For the text-containing cell, return its midpoint in [x, y] coordinate format. 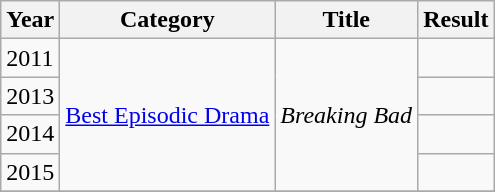
2011 [30, 58]
Title [346, 20]
2014 [30, 134]
Breaking Bad [346, 115]
Result [456, 20]
2013 [30, 96]
Year [30, 20]
Best Episodic Drama [168, 115]
2015 [30, 172]
Category [168, 20]
